From the cell containing the given text, extract its center point as (X, Y) coordinate. 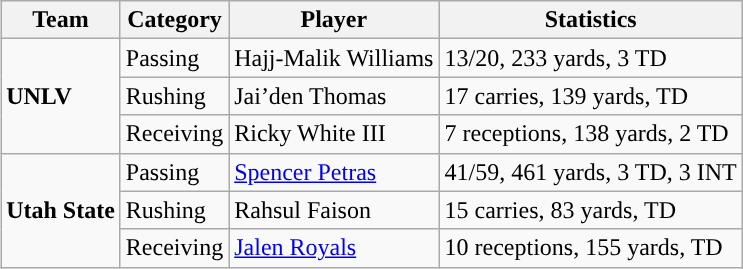
Rahsul Faison (334, 210)
Category (174, 20)
Team (61, 20)
Jalen Royals (334, 248)
Hajj-Malik Williams (334, 58)
17 carries, 139 yards, TD (590, 96)
Statistics (590, 20)
Player (334, 20)
15 carries, 83 yards, TD (590, 210)
Jai’den Thomas (334, 96)
Spencer Petras (334, 172)
Utah State (61, 210)
7 receptions, 138 yards, 2 TD (590, 134)
UNLV (61, 96)
41/59, 461 yards, 3 TD, 3 INT (590, 172)
10 receptions, 155 yards, TD (590, 248)
Ricky White III (334, 134)
13/20, 233 yards, 3 TD (590, 58)
